Detect which cell encompasses the target text, then output its (x, y) center coordinate. 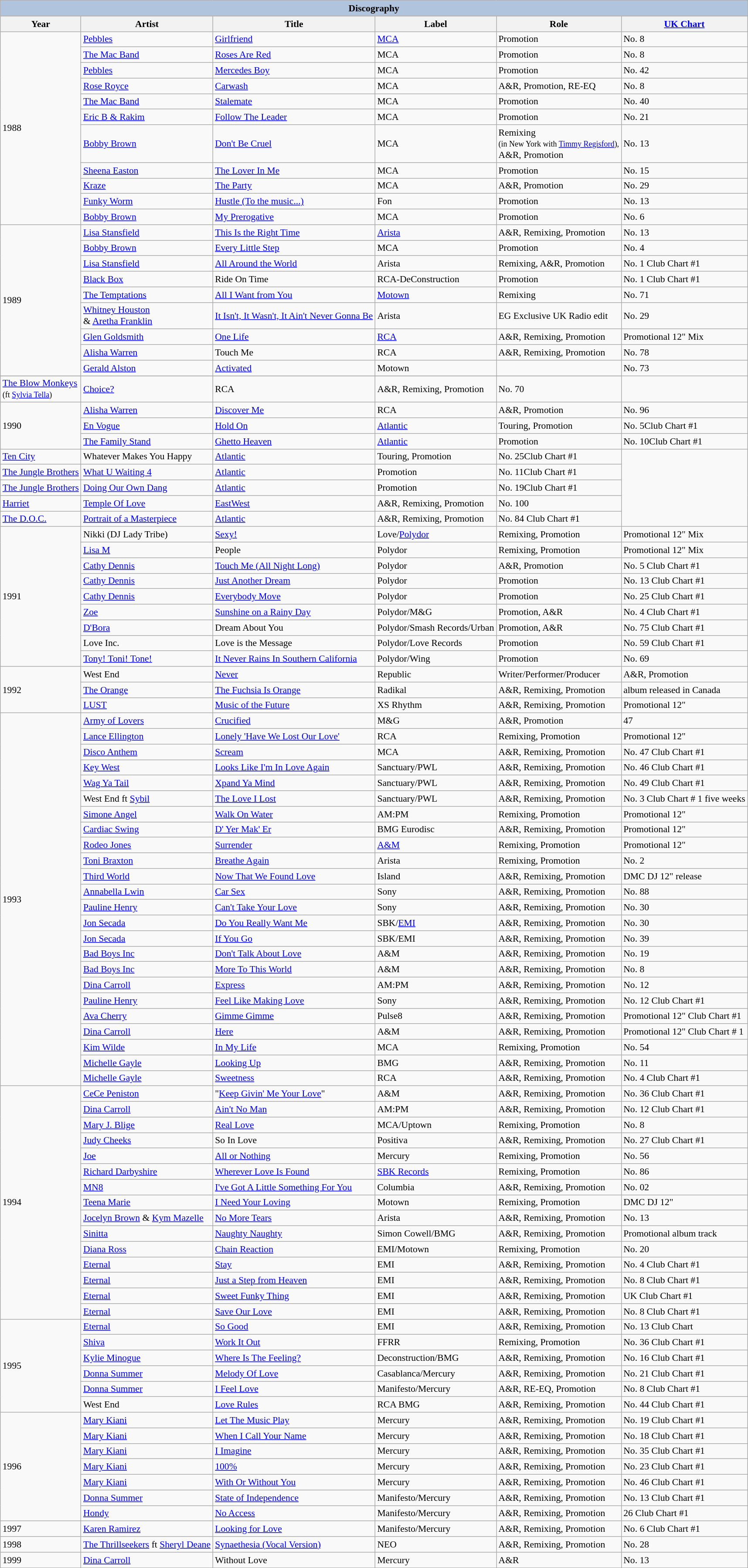
DMC DJ 12" release (684, 876)
Just a Step from Heaven (294, 1281)
Music of the Future (294, 705)
No. 56 (684, 1156)
Roses Are Red (294, 55)
State of Independence (294, 1498)
EastWest (294, 503)
A&R, RE-EQ, Promotion (559, 1389)
No. 73 (684, 368)
Love Rules (294, 1405)
M&G (435, 721)
Doing Our Own Dang (147, 488)
No. 02 (684, 1187)
Chain Reaction (294, 1249)
People (294, 550)
Promotional 12" Club Chart # 1 (684, 1032)
One Life (294, 337)
Crucified (294, 721)
Harriet (41, 503)
No. 19 Club Chart #1 (684, 1420)
All or Nothing (294, 1156)
Joe (147, 1156)
1990 (41, 426)
Ava Cherry (147, 1016)
Don't Be Cruel (294, 144)
Melody Of Love (294, 1373)
Now That We Found Love (294, 876)
UK Club Chart #1 (684, 1296)
No. 59 Club Chart #1 (684, 643)
Car Sex (294, 892)
Eric B & Rakim (147, 117)
RCA-DeConstruction (435, 279)
Karen Ramirez (147, 1529)
Writer/Performer/Producer (559, 674)
Judy Cheeks (147, 1141)
No. 84 Club Chart #1 (559, 519)
UK Chart (684, 24)
It Isn't, It Wasn't, It Ain't Never Gonna Be (294, 316)
Hold On (294, 426)
I Need Your Loving (294, 1202)
Where Is The Feeling? (294, 1358)
Year (41, 24)
The Orange (147, 690)
Polydor/Love Records (435, 643)
MN8 (147, 1187)
Lance Ellington (147, 737)
1999 (41, 1560)
I Imagine (294, 1451)
DMC DJ 12" (684, 1202)
The Family Stand (147, 441)
Kylie Minogue (147, 1358)
I've Got A Little Something For You (294, 1187)
Promotional album track (684, 1234)
Sweet Funky Thing (294, 1296)
Radikal (435, 690)
Love/Polydor (435, 535)
Hustle (To the music...) (294, 202)
Don't Talk About Love (294, 954)
No. 21 Club Chart #1 (684, 1373)
NEO (435, 1544)
Simon Cowell/BMG (435, 1234)
Remixing (559, 295)
No. 11 (684, 1063)
1998 (41, 1544)
Positiva (435, 1141)
Choice? (147, 389)
No. 18 Club Chart #1 (684, 1436)
Kraze (147, 186)
What U Waiting 4 (147, 472)
Jocelyn Brown & Kym Mazelle (147, 1218)
FFRR (435, 1343)
En Vogue (147, 426)
Lonely 'Have We Lost Our Love' (294, 737)
Dream About You (294, 628)
Naughty Naughty (294, 1234)
1997 (41, 1529)
The Thrillseekers ft Sheryl Deane (147, 1544)
Wag Ya Tail (147, 783)
The D.O.C. (41, 519)
Remixing(in New York with Timmy Regisford),A&R, Promotion (559, 144)
Kim Wilde (147, 1047)
West End ft Sybil (147, 799)
Funky Worm (147, 202)
Stalemate (294, 102)
Everybody Move (294, 597)
Every Little Step (294, 248)
No. 40 (684, 102)
1995 (41, 1366)
No. 23 Club Chart #1 (684, 1467)
No. 35 Club Chart #1 (684, 1451)
No. 10Club Chart #1 (684, 441)
A&R, Promotion, RE-EQ (559, 86)
Girlfriend (294, 39)
Pulse8 (435, 1016)
No. 25 Club Chart #1 (684, 597)
Title (294, 24)
XS Rhythm (435, 705)
No. 75 Club Chart #1 (684, 628)
No. 28 (684, 1544)
No. 47 Club Chart #1 (684, 752)
Ain't No Man (294, 1110)
Nikki (DJ Lady Tribe) (147, 535)
No. 39 (684, 939)
Republic (435, 674)
Island (435, 876)
Follow The Leader (294, 117)
No. 21 (684, 117)
Discography (374, 8)
No. 16 Club Chart #1 (684, 1358)
1991 (41, 597)
Portrait of a Masterpiece (147, 519)
No. 13 Club Chart (684, 1327)
Polydor/Smash Records/Urban (435, 628)
So Good (294, 1327)
No. 12 (684, 985)
No. 86 (684, 1172)
Black Box (147, 279)
Do You Really Want Me (294, 923)
My Prerogative (294, 217)
RCA BMG (435, 1405)
No. 3 Club Chart # 1 five weeks (684, 799)
1992 (41, 690)
Ghetto Heaven (294, 441)
No. 42 (684, 71)
Sweetness (294, 1078)
Remixing, A&R, Promotion (559, 264)
album released in Canada (684, 690)
The Temptations (147, 295)
No. 78 (684, 352)
1993 (41, 899)
Shiva (147, 1343)
Deconstruction/BMG (435, 1358)
Whatever Makes You Happy (147, 457)
Wherever Love Is Found (294, 1172)
It Never Rains In Southern California (294, 659)
D' Yer Mak' Er (294, 830)
Sexy! (294, 535)
Surrender (294, 845)
I Feel Love (294, 1389)
Looking for Love (294, 1529)
Glen Goldsmith (147, 337)
Let The Music Play (294, 1420)
No. 11Club Chart #1 (559, 472)
Can't Take Your Love (294, 908)
Diana Ross (147, 1249)
Third World (147, 876)
In My Life (294, 1047)
Walk On Water (294, 814)
Feel Like Making Love (294, 1001)
No. 20 (684, 1249)
Richard Darbyshire (147, 1172)
Looks Like I'm In Love Again (294, 768)
Save Our Love (294, 1312)
Lisa M (147, 550)
When I Call Your Name (294, 1436)
EG Exclusive UK Radio edit (559, 316)
Cardiac Swing (147, 830)
Ride On Time (294, 279)
Temple Of Love (147, 503)
Whitney Houston& Aretha Franklin (147, 316)
No. 2 (684, 861)
This Is the Right Time (294, 232)
Ten City (41, 457)
1988 (41, 128)
No. 54 (684, 1047)
No More Tears (294, 1218)
CeCe Peniston (147, 1094)
Sinitta (147, 1234)
No. 88 (684, 892)
No. 100 (559, 503)
No. 19 (684, 954)
Activated (294, 368)
MCA/Uptown (435, 1125)
Annabella Lwin (147, 892)
Rose Royce (147, 86)
The Love I Lost (294, 799)
Mary J. Blige (147, 1125)
Never (294, 674)
Label (435, 24)
The Party (294, 186)
Promotional 12" Club Chart #1 (684, 1016)
Discover Me (294, 410)
Sheena Easton (147, 171)
No. 5 Club Chart #1 (684, 566)
26 Club Chart #1 (684, 1513)
Polydor/M&G (435, 612)
1989 (41, 300)
No. 5Club Chart #1 (684, 426)
Scream (294, 752)
No. 44 Club Chart #1 (684, 1405)
Zoe (147, 612)
Touch Me (294, 352)
Real Love (294, 1125)
No. 15 (684, 171)
Gimme Gimme (294, 1016)
Polydor/Wing (435, 659)
No. 19Club Chart #1 (559, 488)
Mercedes Boy (294, 71)
All Around the World (294, 264)
Columbia (435, 1187)
No. 6 Club Chart #1 (684, 1529)
"Keep Givin' Me Your Love" (294, 1094)
Synaethesia (Vocal Version) (294, 1544)
Sunshine on a Rainy Day (294, 612)
No. 25Club Chart #1 (559, 457)
Key West (147, 768)
If You Go (294, 939)
Disco Anthem (147, 752)
So In Love (294, 1141)
Here (294, 1032)
Role (559, 24)
Stay (294, 1265)
Hondy (147, 1513)
Toni Braxton (147, 861)
1996 (41, 1466)
Simone Angel (147, 814)
The Fuchsia Is Orange (294, 690)
D'Bora (147, 628)
47 (684, 721)
The Lover In Me (294, 171)
Rodeo Jones (147, 845)
Without Love (294, 1560)
No. 96 (684, 410)
Love is the Message (294, 643)
Looking Up (294, 1063)
Army of Lovers (147, 721)
Tony! Toni! Tone! (147, 659)
1994 (41, 1202)
Touch Me (All Night Long) (294, 566)
No. 6 (684, 217)
100% (294, 1467)
Carwash (294, 86)
Gerald Alston (147, 368)
With Or Without You (294, 1483)
BMG (435, 1063)
Breathe Again (294, 861)
Fon (435, 202)
A&R (559, 1560)
No. 71 (684, 295)
Teena Marie (147, 1202)
The Blow Monkeys(ft Sylvia Tella) (41, 389)
SBK Records (435, 1172)
Xpand Ya Mind (294, 783)
Love Inc. (147, 643)
Express (294, 985)
Artist (147, 24)
More To This World (294, 970)
No Access (294, 1513)
All I Want from You (294, 295)
BMG Eurodisc (435, 830)
LUST (147, 705)
No. 27 Club Chart #1 (684, 1141)
EMI/Motown (435, 1249)
No. 4 (684, 248)
No. 69 (684, 659)
Just Another Dream (294, 581)
No. 70 (559, 389)
Casablanca/Mercury (435, 1373)
Work It Out (294, 1343)
No. 49 Club Chart #1 (684, 783)
